Return the (X, Y) coordinate for the center point of the cell that contains the specified text.  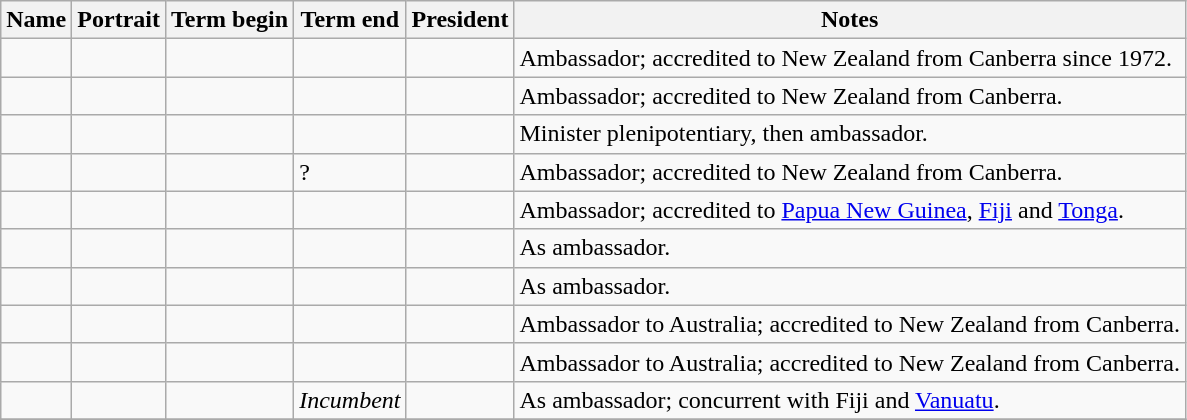
President (460, 20)
Ambassador; accredited to New Zealand from Canberra since 1972. (850, 58)
? (350, 172)
Notes (850, 20)
Minister plenipotentiary, then ambassador. (850, 134)
Incumbent (350, 400)
Term end (350, 20)
Ambassador; accredited to Papua New Guinea, Fiji and Tonga. (850, 210)
As ambassador; concurrent with Fiji and Vanuatu. (850, 400)
Term begin (229, 20)
Name (36, 20)
Portrait (119, 20)
